Provide the (X, Y) coordinate of the cell's center where the given text is located.  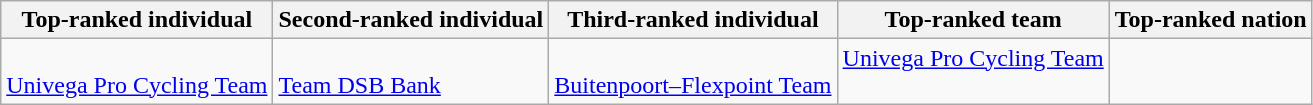
Top-ranked individual (137, 20)
Buitenpoort–Flexpoint Team (693, 72)
Top-ranked team (973, 20)
Second-ranked individual (411, 20)
Third-ranked individual (693, 20)
Team DSB Bank (411, 72)
Top-ranked nation (1210, 20)
